Search for the cell housing the specified text and yield its (x, y) center coordinate. 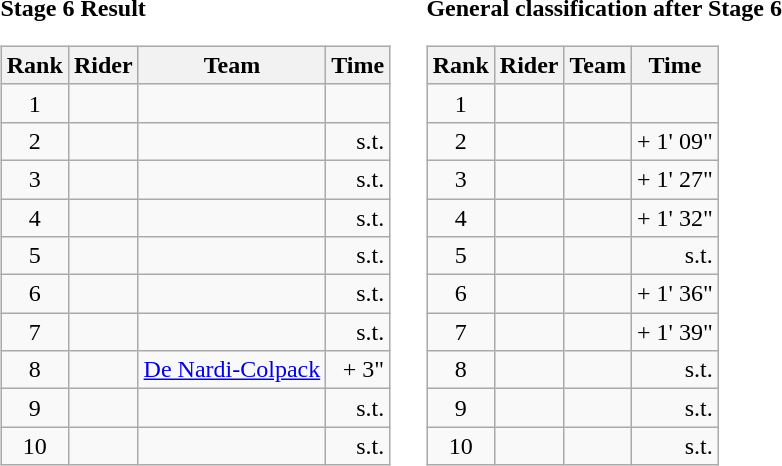
+ 1' 39" (676, 332)
+ 1' 09" (676, 141)
De Nardi-Colpack (232, 370)
+ 3" (358, 370)
+ 1' 27" (676, 179)
+ 1' 36" (676, 294)
+ 1' 32" (676, 217)
